Locate the cell with the specified text and output its (x, y) center coordinate. 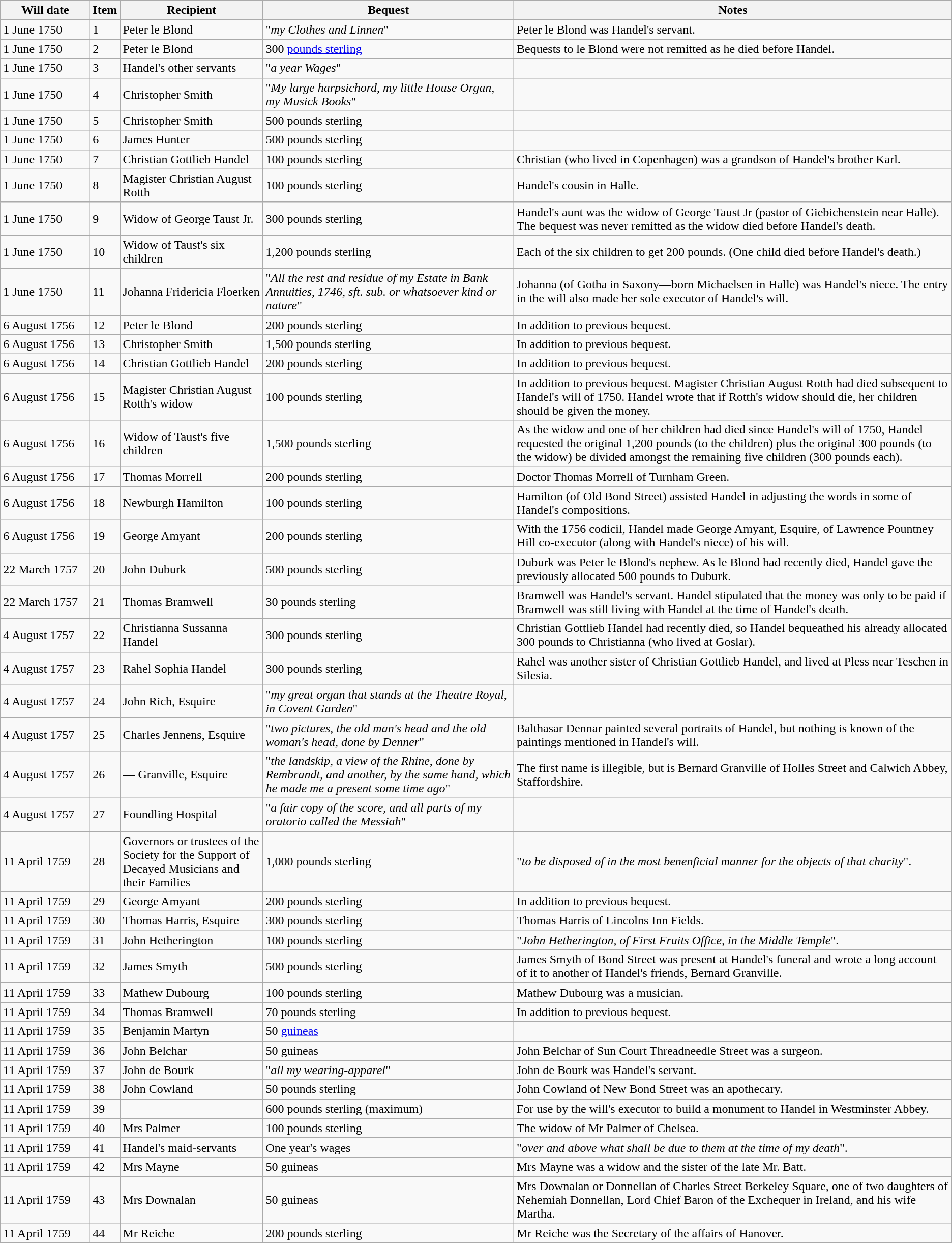
"my great organ that stands at the Theatre Royal, in Covent Garden" (389, 701)
One year's wages (389, 1147)
John de Bourk (191, 1070)
30 pounds sterling (389, 602)
37 (105, 1070)
Thomas Harris, Esquire (191, 921)
70 pounds sterling (389, 1012)
39 (105, 1109)
"over and above what shall be due to them at the time of my death". (732, 1147)
6 (105, 140)
Widow of Taust's six children (191, 251)
Johanna (of Gotha in Saxony—born Michaelsen in Halle) was Handel's niece. The entry in the will also made her sole executor of Handel's will. (732, 292)
43 (105, 1200)
Item (105, 10)
For use by the will's executor to build a monument to Handel in Westminster Abbey. (732, 1109)
16 (105, 444)
5 (105, 121)
Mathew Dubourg (191, 993)
"my Clothes and Linnen" (389, 30)
Newburgh Hamilton (191, 503)
Christian (who lived in Copenhagen) was a grandson of Handel's brother Karl. (732, 159)
Each of the six children to get 200 pounds. (One child died before Handel's death.) (732, 251)
Handel's cousin in Halle. (732, 185)
Mrs Mayne (191, 1167)
30 (105, 921)
22 (105, 635)
Duburk was Peter le Blond's nephew. As le Blond had recently died, Handel gave the previously allocated 500 pounds to Duburk. (732, 569)
With the 1756 codicil, Handel made George Amyant, Esquire, of Lawrence Pountney Hill co-executor (along with Handel's niece) of his will. (732, 536)
17 (105, 477)
John de Bourk was Handel's servant. (732, 1070)
Peter le Blond was Handel's servant. (732, 30)
34 (105, 1012)
13 (105, 344)
Will date (45, 10)
1 (105, 30)
"to be disposed of in the most benenficial manner for the objects of that charity". (732, 862)
20 (105, 569)
"the landskip, a view of the Rhine, done by Rembrandt, and another, by the same hand, which he made me a present some time ago" (389, 774)
Foundling Hospital (191, 814)
Mr Reiche was the Secretary of the affairs of Hanover. (732, 1233)
3 (105, 68)
Mrs Mayne was a widow and the sister of the late Mr. Batt. (732, 1167)
41 (105, 1147)
Recipient (191, 10)
Notes (732, 10)
32 (105, 967)
Handel's other servants (191, 68)
James Smyth (191, 967)
Governors or trustees of the Society for the Support of Decayed Musicians and their Families (191, 862)
18 (105, 503)
John Cowland of New Bond Street was an apothecary. (732, 1089)
25 (105, 735)
44 (105, 1233)
Rahel Sophia Handel (191, 669)
Thomas Harris of Lincolns Inn Fields. (732, 921)
1,000 pounds sterling (389, 862)
"All the rest and residue of my Estate in Bank Annuities, 1746, sft. sub. or whatsoever kind or nature" (389, 292)
14 (105, 364)
The widow of Mr Palmer of Chelsea. (732, 1128)
"My large harpsichord, my little House Organ, my Musick Books" (389, 95)
Rahel was another sister of Christian Gottlieb Handel, and lived at Pless near Teschen in Silesia. (732, 669)
11 (105, 292)
Thomas Morrell (191, 477)
The first name is illegible, but is Bernard Granville of Holles Street and Calwich Abbey, Staffordshire. (732, 774)
Widow of George Taust Jr. (191, 219)
Mrs Palmer (191, 1128)
33 (105, 993)
Handel's maid-servants (191, 1147)
Widow of Taust's five children (191, 444)
40 (105, 1128)
"all my wearing-apparel" (389, 1070)
James Smyth of Bond Street was present at Handel's funeral and wrote a long account of it to another of Handel's friends, Bernard Granville. (732, 967)
1,200 pounds sterling (389, 251)
Hamilton (of Old Bond Street) assisted Handel in adjusting the words in some of Handel's compositions. (732, 503)
29 (105, 902)
21 (105, 602)
John Rich, Esquire (191, 701)
Mathew Dubourg was a musician. (732, 993)
42 (105, 1167)
John Belchar (191, 1051)
28 (105, 862)
8 (105, 185)
12 (105, 325)
Bequest (389, 10)
John Cowland (191, 1089)
10 (105, 251)
Magister Christian August Rotth's widow (191, 397)
Balthasar Dennar painted several portraits of Handel, but nothing is known of the paintings mentioned in Handel's will. (732, 735)
26 (105, 774)
2 (105, 49)
— Granville, Esquire (191, 774)
4 (105, 95)
19 (105, 536)
John Hetherington (191, 940)
Christian Gottlieb Handel had recently died, so Handel bequeathed his already allocated 300 pounds to Christianna (who lived at Goslar). (732, 635)
7 (105, 159)
Johanna Fridericia Floerken (191, 292)
Charles Jennens, Esquire (191, 735)
38 (105, 1089)
15 (105, 397)
Mr Reiche (191, 1233)
John Duburk (191, 569)
"a fair copy of the score, and all parts of my oratorio called the Messiah" (389, 814)
24 (105, 701)
John Belchar of Sun Court Threadneedle Street was a surgeon. (732, 1051)
"a year Wages" (389, 68)
50 pounds sterling (389, 1089)
600 pounds sterling (maximum) (389, 1109)
Mrs Downalan (191, 1200)
Benjamin Martyn (191, 1031)
"two pictures, the old man's head and the old woman's head, done by Denner" (389, 735)
James Hunter (191, 140)
36 (105, 1051)
23 (105, 669)
"John Hetherington, of First Fruits Office, in the Middle Temple". (732, 940)
9 (105, 219)
Doctor Thomas Morrell of Turnham Green. (732, 477)
Bequests to le Blond were not remitted as he died before Handel. (732, 49)
31 (105, 940)
Christianna Sussanna Handel (191, 635)
Magister Christian August Rotth (191, 185)
27 (105, 814)
35 (105, 1031)
